Return the [X, Y] coordinate for the center point of the cell that contains the specified text.  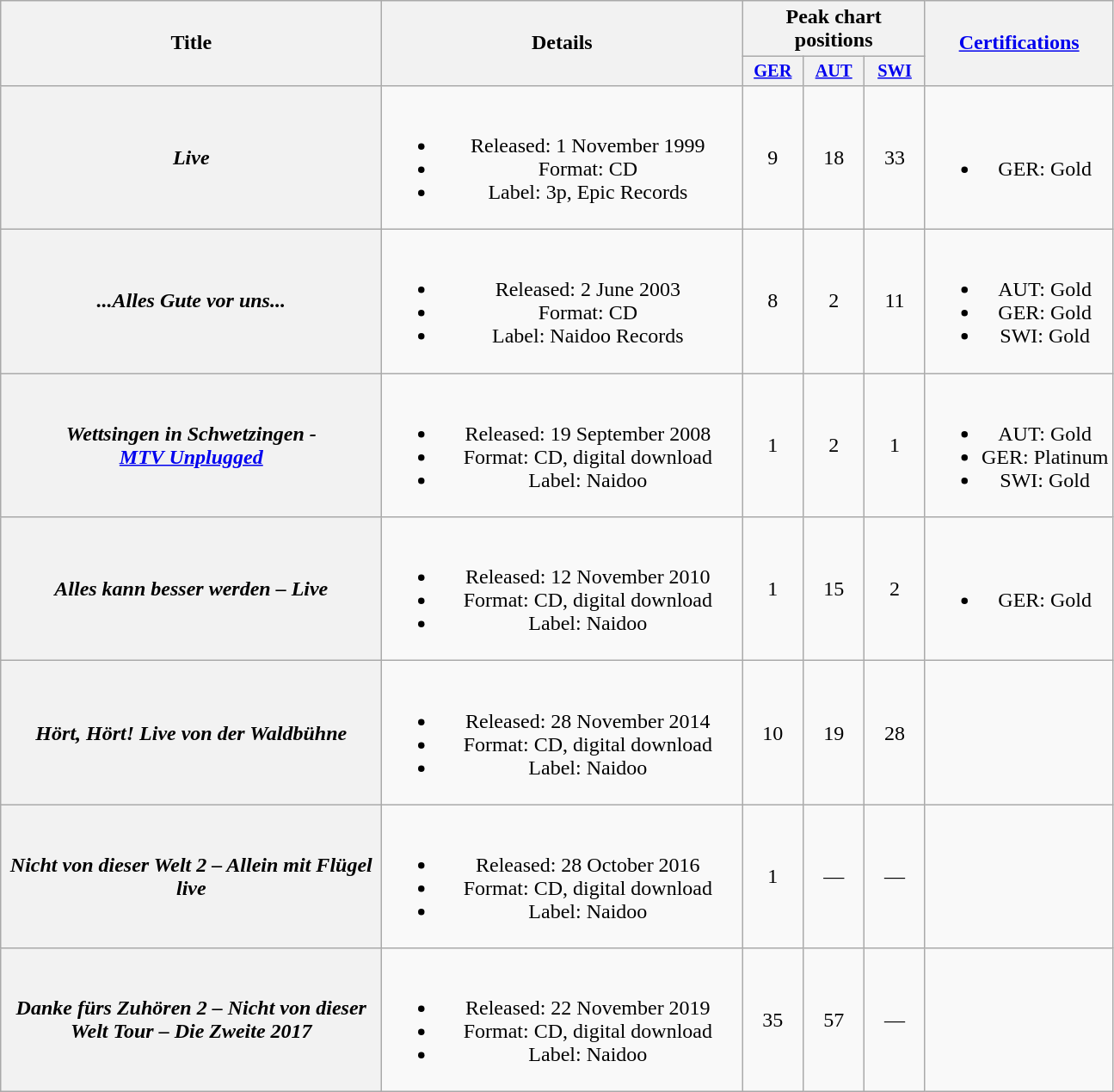
AUT [834, 71]
15 [834, 589]
Released: 12 November 2010Format: CD, digital downloadLabel: Naidoo [563, 589]
Peak chart positions [834, 29]
Released: 28 November 2014Format: CD, digital downloadLabel: Naidoo [563, 733]
35 [772, 1021]
Released: 1 November 1999Format: CDLabel: 3p, Epic Records [563, 157]
AUT: GoldGER: PlatinumSWI: Gold [1019, 446]
10 [772, 733]
57 [834, 1021]
Released: 28 October 2016Format: CD, digital downloadLabel: Naidoo [563, 876]
SWI [895, 71]
Alles kann besser werden – Live [191, 589]
GER [772, 71]
Title [191, 43]
8 [772, 301]
Released: 22 November 2019Format: CD, digital downloadLabel: Naidoo [563, 1021]
Released: 19 September 2008Format: CD, digital downloadLabel: Naidoo [563, 446]
Nicht von dieser Welt 2 – Allein mit Flügel live [191, 876]
11 [895, 301]
AUT: GoldGER: GoldSWI: Gold [1019, 301]
33 [895, 157]
Hört, Hört! Live von der Waldbühne [191, 733]
...Alles Gute vor uns... [191, 301]
Wettsingen in Schwetzingen - MTV Unplugged [191, 446]
18 [834, 157]
Released: 2 June 2003Format: CDLabel: Naidoo Records [563, 301]
Live [191, 157]
Details [563, 43]
Certifications [1019, 43]
Danke fürs Zuhören 2 – Nicht von dieser Welt Tour – Die Zweite 2017 [191, 1021]
9 [772, 157]
19 [834, 733]
28 [895, 733]
